For the text-containing cell, return its midpoint in (x, y) coordinate format. 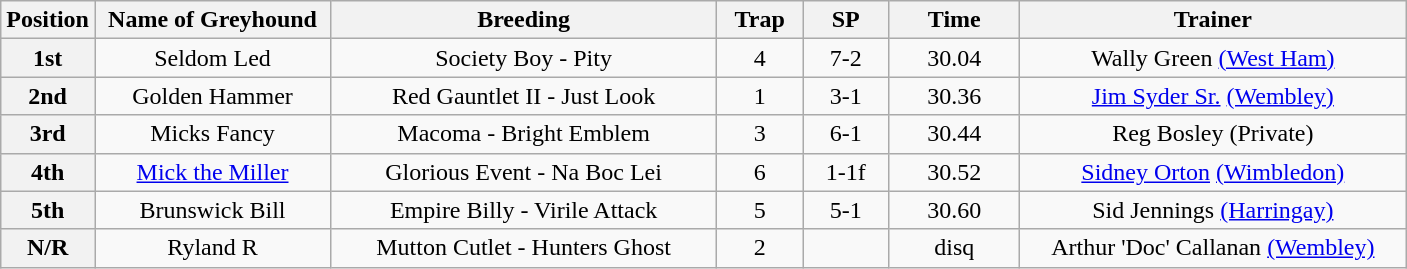
30.36 (954, 96)
Position (48, 20)
SP (846, 20)
Trainer (1213, 20)
Glorious Event - Na Boc Lei (524, 172)
Trap (760, 20)
7-2 (846, 58)
Red Gauntlet II - Just Look (524, 96)
Empire Billy - Virile Attack (524, 210)
Jim Syder Sr. (Wembley) (1213, 96)
Reg Bosley (Private) (1213, 134)
Arthur 'Doc' Callanan (Wembley) (1213, 248)
disq (954, 248)
Ryland R (212, 248)
Macoma - Bright Emblem (524, 134)
Time (954, 20)
Wally Green (West Ham) (1213, 58)
3rd (48, 134)
5-1 (846, 210)
Golden Hammer (212, 96)
Mick the Miller (212, 172)
2 (760, 248)
30.52 (954, 172)
Mutton Cutlet - Hunters Ghost (524, 248)
Society Boy - Pity (524, 58)
5th (48, 210)
2nd (48, 96)
30.04 (954, 58)
Seldom Led (212, 58)
Micks Fancy (212, 134)
3 (760, 134)
Sidney Orton (Wimbledon) (1213, 172)
6-1 (846, 134)
1 (760, 96)
6 (760, 172)
Sid Jennings (Harringay) (1213, 210)
Brunswick Bill (212, 210)
5 (760, 210)
1-1f (846, 172)
4th (48, 172)
1st (48, 58)
30.60 (954, 210)
3-1 (846, 96)
30.44 (954, 134)
N/R (48, 248)
Name of Greyhound (212, 20)
Breeding (524, 20)
4 (760, 58)
